Detect which cell encompasses the target text, then output its (X, Y) center coordinate. 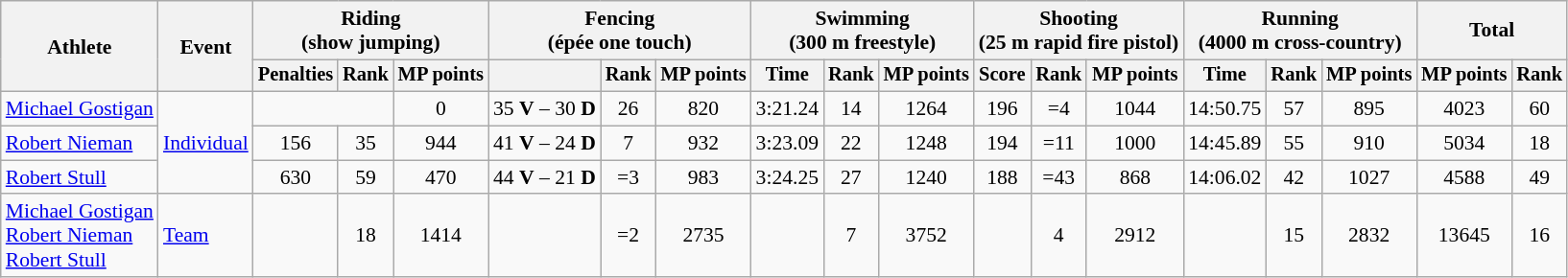
Individual (205, 144)
5034 (1464, 144)
Michael GostiganRobert NiemanRobert Stull (80, 236)
=2 (629, 236)
Event (205, 46)
4 (1058, 236)
630 (296, 177)
932 (702, 144)
1027 (1368, 177)
14:06.02 (1224, 177)
15 (1294, 236)
57 (1294, 109)
910 (1368, 144)
1414 (441, 236)
59 (366, 177)
1248 (927, 144)
2832 (1368, 236)
16 (1539, 236)
14:50.75 (1224, 109)
3:21.24 (787, 109)
895 (1368, 109)
Score (1002, 76)
44 V – 21 D (545, 177)
3752 (927, 236)
=43 (1058, 177)
35 V – 30 D (545, 109)
188 (1002, 177)
14 (851, 109)
1240 (927, 177)
Shooting(25 m rapid fire pistol) (1079, 31)
13645 (1464, 236)
Penalties (296, 76)
196 (1002, 109)
=4 (1058, 109)
1264 (927, 109)
22 (851, 144)
Riding(show jumping) (370, 31)
42 (1294, 177)
1000 (1134, 144)
3:23.09 (787, 144)
4588 (1464, 177)
41 V – 24 D (545, 144)
156 (296, 144)
470 (441, 177)
1044 (1134, 109)
3:24.25 (787, 177)
Athlete (80, 46)
194 (1002, 144)
Swimming(300 m freestyle) (863, 31)
55 (1294, 144)
4023 (1464, 109)
983 (702, 177)
26 (629, 109)
=3 (629, 177)
2735 (702, 236)
2912 (1134, 236)
Michael Gostigan (80, 109)
944 (441, 144)
Fencing(épée one touch) (620, 31)
35 (366, 144)
0 (441, 109)
868 (1134, 177)
Robert Stull (80, 177)
Team (205, 236)
14:45.89 (1224, 144)
Total (1491, 31)
=11 (1058, 144)
820 (702, 109)
27 (851, 177)
60 (1539, 109)
49 (1539, 177)
Running(4000 m cross-country) (1299, 31)
Robert Nieman (80, 144)
